Determine the [X, Y] coordinate at the center of the cell enclosing the given text.  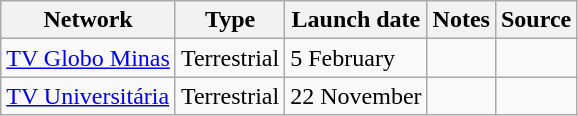
Source [536, 20]
22 November [356, 96]
Type [230, 20]
TV Universitária [88, 96]
Launch date [356, 20]
TV Globo Minas [88, 58]
Notes [461, 20]
Network [88, 20]
5 February [356, 58]
